Scan for the cell matching the given text and deliver its (x, y) coordinate at center. 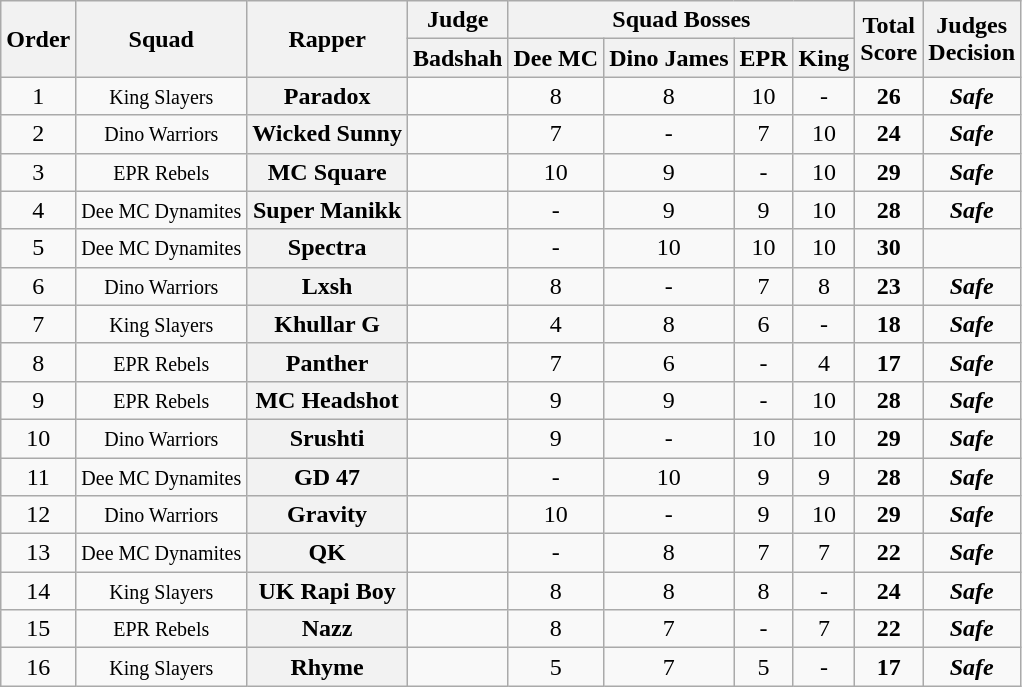
TotalScore (889, 39)
QK (328, 553)
EPR (764, 58)
Dino James (669, 58)
26 (889, 96)
12 (38, 515)
18 (889, 324)
14 (38, 591)
Rhyme (328, 667)
Paradox (328, 96)
Squad Bosses (682, 20)
King (824, 58)
Khullar G (328, 324)
Super Manikk (328, 210)
Wicked Sunny (328, 134)
Panther (328, 362)
30 (889, 248)
13 (38, 553)
23 (889, 286)
Rapper (328, 39)
Judge (457, 20)
Order (38, 39)
Lxsh (328, 286)
Gravity (328, 515)
Squad (162, 39)
3 (38, 172)
Dee MC (556, 58)
MC Headshot (328, 400)
JudgesDecision (972, 39)
MC Square (328, 172)
Badshah (457, 58)
Nazz (328, 629)
16 (38, 667)
Spectra (328, 248)
15 (38, 629)
2 (38, 134)
Srushti (328, 438)
GD 47 (328, 477)
1 (38, 96)
UK Rapi Boy (328, 591)
11 (38, 477)
